Search for the cell housing the specified text and yield its [x, y] center coordinate. 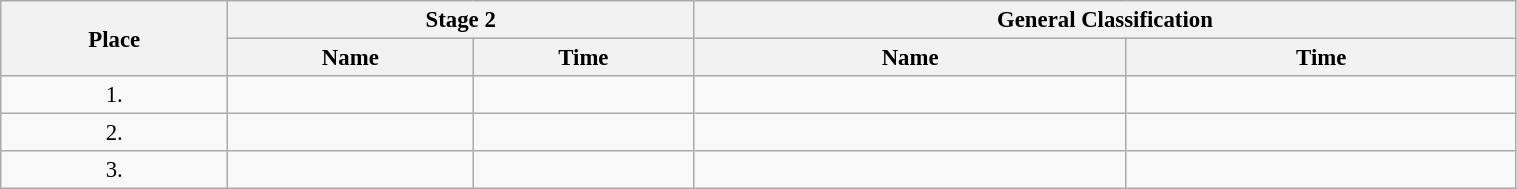
3. [114, 170]
Place [114, 38]
Stage 2 [461, 20]
1. [114, 95]
General Classification [1105, 20]
2. [114, 133]
